Output the (x, y) coordinate of the center of the cell containing the given text.  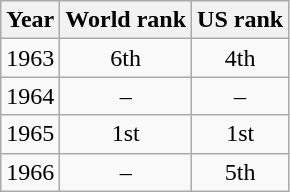
4th (240, 58)
1963 (30, 58)
1966 (30, 172)
5th (240, 172)
1965 (30, 134)
World rank (126, 20)
US rank (240, 20)
6th (126, 58)
1964 (30, 96)
Year (30, 20)
